Scan for the cell matching the given text and deliver its [x, y] coordinate at center. 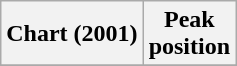
Peakposition [189, 34]
Chart (2001) [72, 34]
